Output the [x, y] coordinate of the center of the cell containing the given text.  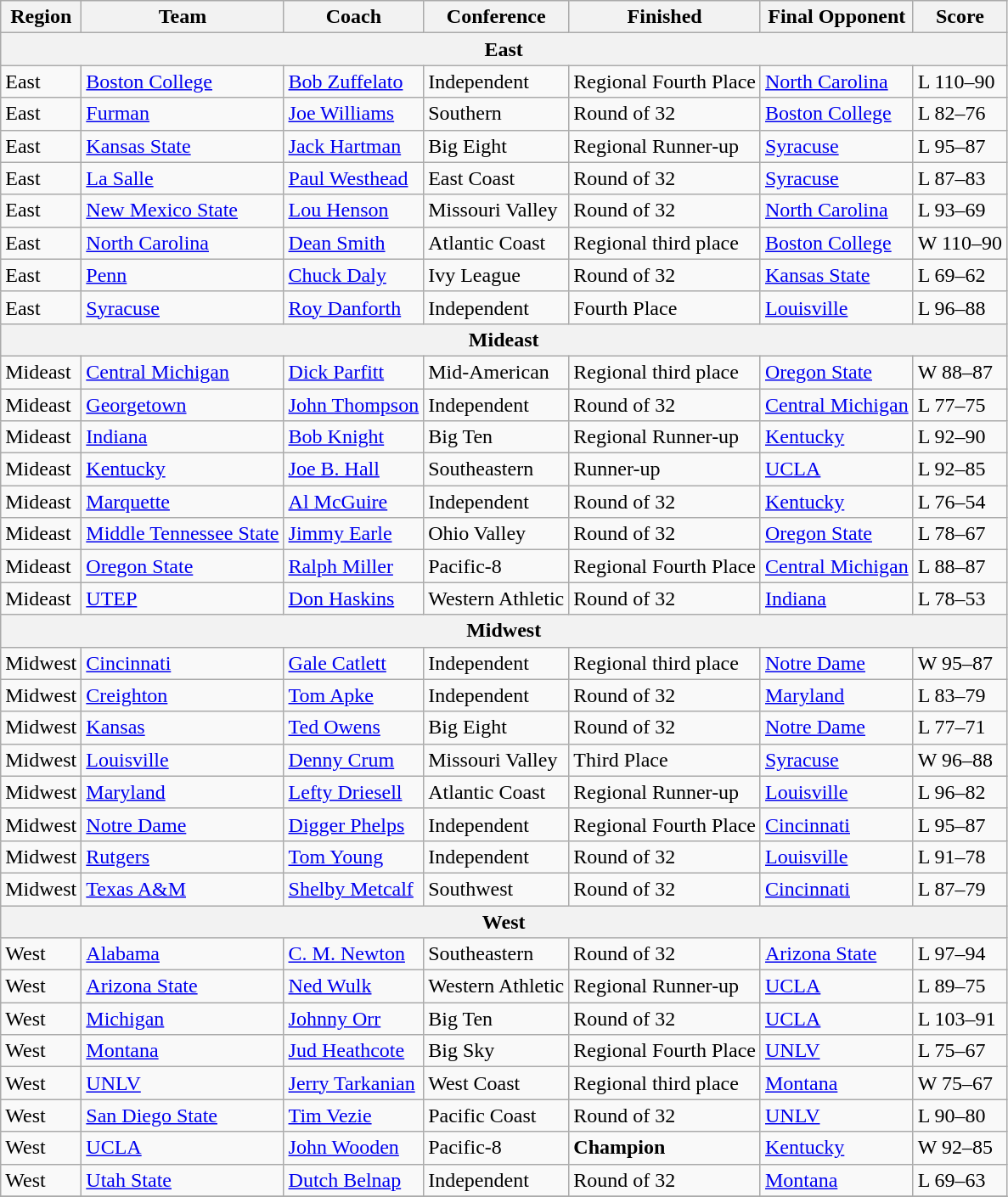
W 88–87 [960, 372]
Michigan [183, 1019]
Jack Hartman [353, 146]
Finished [665, 17]
Big Sky [496, 1051]
Texas A&M [183, 889]
Champion [665, 1148]
Furman [183, 114]
Middle Tennessee State [183, 534]
L 75–67 [960, 1051]
Ohio Valley [496, 534]
Al McGuire [353, 502]
Fourth Place [665, 307]
Penn [183, 275]
L 96–82 [960, 792]
L 88–87 [960, 566]
C. M. Newton [353, 954]
UTEP [183, 598]
Denny Crum [353, 760]
L 89–75 [960, 986]
Ned Wulk [353, 986]
L 110–90 [960, 81]
L 69–62 [960, 275]
Southwest [496, 889]
Digger Phelps [353, 824]
Marquette [183, 502]
L 78–67 [960, 534]
W 96–88 [960, 760]
W 75–67 [960, 1083]
L 87–83 [960, 178]
L 90–80 [960, 1116]
Kansas [183, 728]
Jerry Tarkanian [353, 1083]
West Coast [496, 1083]
Southern [496, 114]
L 76–54 [960, 502]
Lefty Driesell [353, 792]
East Coast [496, 178]
W 92–85 [960, 1148]
Ivy League [496, 275]
Alabama [183, 954]
Ralph Miller [353, 566]
Tim Vezie [353, 1116]
L 77–75 [960, 405]
L 77–71 [960, 728]
L 92–85 [960, 469]
Joe B. Hall [353, 469]
San Diego State [183, 1116]
Rutgers [183, 857]
Chuck Daly [353, 275]
Final Opponent [836, 17]
Third Place [665, 760]
L 92–90 [960, 437]
Tom Apke [353, 695]
Bob Knight [353, 437]
L 78–53 [960, 598]
Paul Westhead [353, 178]
John Wooden [353, 1148]
Roy Danforth [353, 307]
Georgetown [183, 405]
L 87–79 [960, 889]
L 96–88 [960, 307]
L 83–79 [960, 695]
W 110–90 [960, 243]
Score [960, 17]
Team [183, 17]
Ted Owens [353, 728]
Jimmy Earle [353, 534]
Mid-American [496, 372]
Dick Parfitt [353, 372]
Dutch Belnap [353, 1180]
New Mexico State [183, 211]
Tom Young [353, 857]
Region [41, 17]
La Salle [183, 178]
Joe Williams [353, 114]
Gale Catlett [353, 663]
Dean Smith [353, 243]
Lou Henson [353, 211]
Coach [353, 17]
L 93–69 [960, 211]
Jud Heathcote [353, 1051]
Johnny Orr [353, 1019]
Runner-up [665, 469]
W 95–87 [960, 663]
L 91–78 [960, 857]
Conference [496, 17]
L 97–94 [960, 954]
Utah State [183, 1180]
L 69–63 [960, 1180]
L 103–91 [960, 1019]
L 82–76 [960, 114]
Creighton [183, 695]
Shelby Metcalf [353, 889]
John Thompson [353, 405]
Pacific Coast [496, 1116]
Don Haskins [353, 598]
Bob Zuffelato [353, 81]
